Capture the cell that displays the provided text and extract its (x, y) central coordinate. 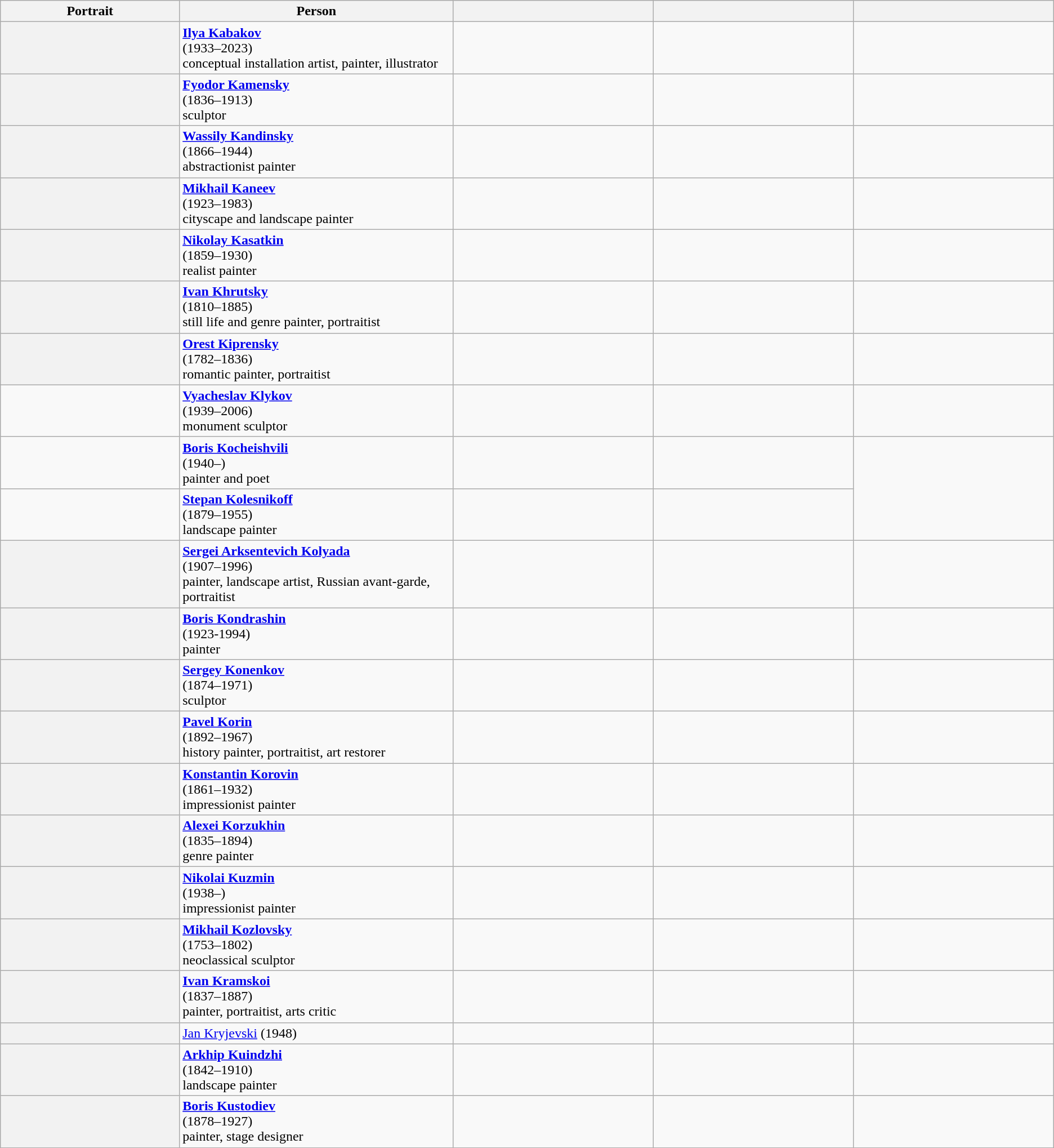
Pavel Korin(1892–1967)history painter, portraitist, art restorer (316, 737)
Jan Kryjevski (1948) (316, 1033)
Person (316, 11)
Arkhip Kuindzhi(1842–1910)landscape painter (316, 1070)
Sergei Arksentevich Kolyada(1907–1996)painter, landscape artist, Russian avant-garde, portraitist (316, 573)
Portrait (90, 11)
Wassily Kandinsky(1866–1944)abstractionist painter (316, 152)
Ilya Kabakov (1933–2023)conceptual installation artist, painter, illustrator (316, 48)
Orest Kiprensky (1782–1836) romantic painter, portraitist (316, 359)
Boris Kocheishvili (1940–)painter and poet (316, 462)
Ivan Khrutsky(1810–1885)still life and genre painter, portraitist (316, 307)
Nikolay Kasatkin(1859–1930)realist painter (316, 255)
Alexei Korzukhin(1835–1894)genre painter (316, 841)
Ivan Kramskoi (1837–1887)painter, portraitist, arts critic (316, 996)
Mikhail Kaneev (1923–1983) cityscape and landscape painter (316, 203)
Sergey Konenkov(1874–1971)sculptor (316, 686)
Boris Kondrashin(1923-1994)painter (316, 633)
Nikolai Kuzmin(1938–)impressionist painter (316, 893)
Mikhail Kozlovsky(1753–1802)neoclassical sculptor (316, 945)
Konstantin Korovin(1861–1932)impressionist painter (316, 789)
Vyacheslav Klykov (1939–2006)monument sculptor (316, 411)
Fyodor Kamensky(1836–1913)sculptor (316, 100)
Stepan Kolesnikoff (1879–1955)landscape painter (316, 514)
Boris Kustodiev(1878–1927)painter, stage designer (316, 1122)
